Provide the (x, y) coordinate of the cell's center where the given text is located.  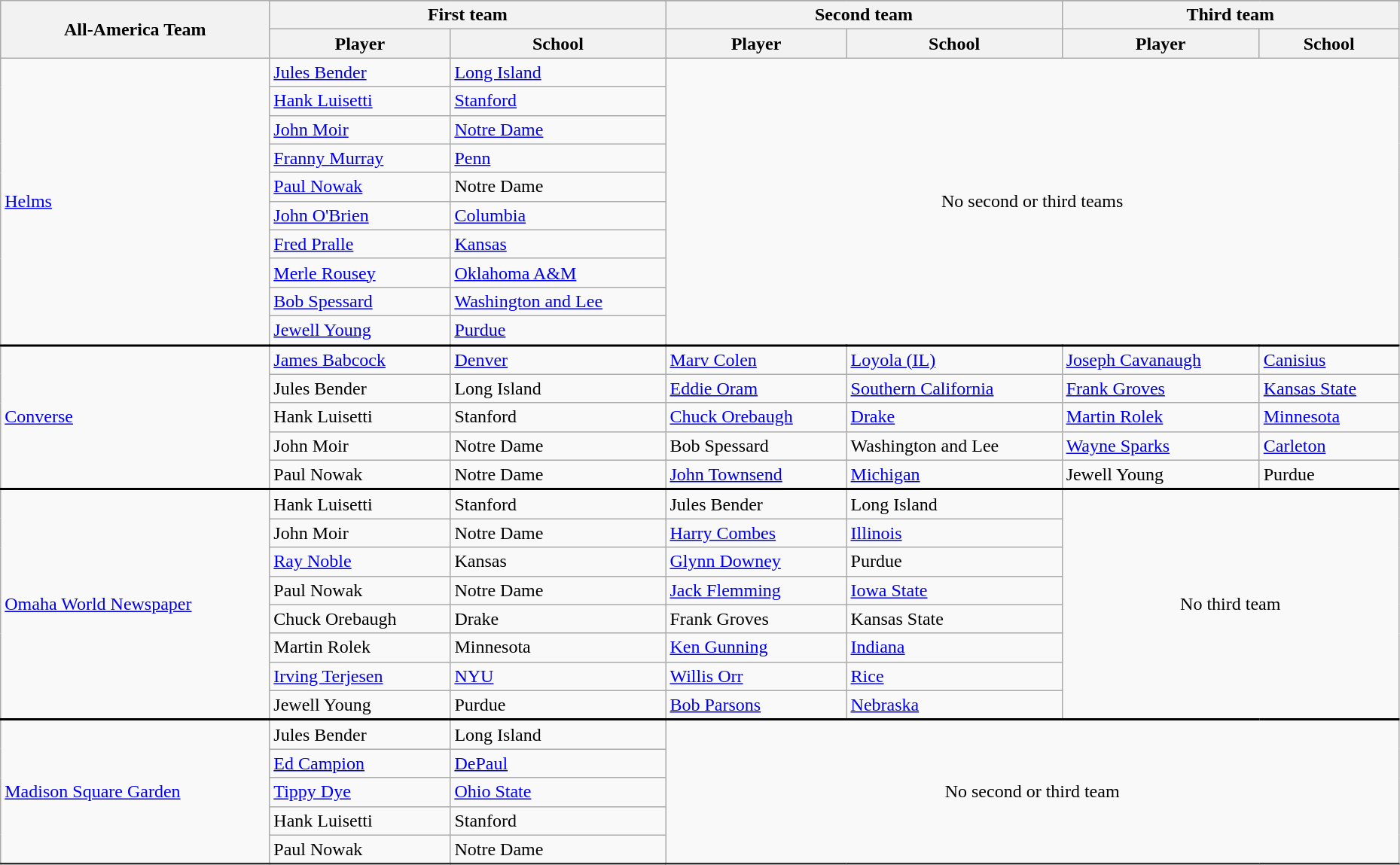
Rice (954, 676)
Michigan (954, 474)
Fred Pralle (360, 244)
Columbia (558, 215)
All-America Team (136, 29)
Southern California (954, 388)
John Townsend (756, 474)
Loyola (IL) (954, 360)
Ray Noble (360, 562)
James Babcock (360, 360)
Indiana (954, 647)
Ken Gunning (756, 647)
Madison Square Garden (136, 792)
No third team (1231, 605)
Penn (558, 158)
Oklahoma A&M (558, 273)
Second team (864, 15)
First team (468, 15)
Willis Orr (756, 676)
Canisius (1328, 360)
DePaul (558, 763)
Jack Flemming (756, 590)
Denver (558, 360)
Wayne Sparks (1161, 446)
Ed Campion (360, 763)
Omaha World Newspaper (136, 605)
Third team (1231, 15)
Irving Terjesen (360, 676)
No second or third teams (1032, 202)
No second or third team (1032, 792)
Carleton (1328, 446)
Franny Murray (360, 158)
Illinois (954, 533)
Ohio State (558, 792)
Joseph Cavanaugh (1161, 360)
Iowa State (954, 590)
Converse (136, 417)
John O'Brien (360, 215)
Tippy Dye (360, 792)
Merle Rousey (360, 273)
NYU (558, 676)
Nebraska (954, 705)
Glynn Downey (756, 562)
Bob Parsons (756, 705)
Eddie Oram (756, 388)
Helms (136, 202)
Marv Colen (756, 360)
Harry Combes (756, 533)
